For the text-containing cell, return its midpoint in (x, y) coordinate format. 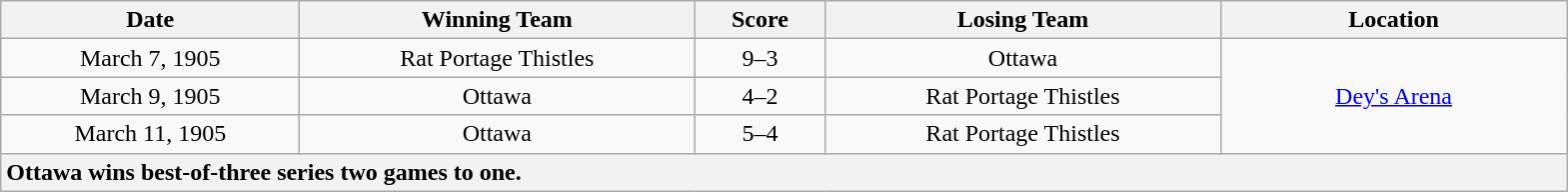
4–2 (760, 96)
Score (760, 20)
Losing Team (1023, 20)
Dey's Arena (1393, 96)
March 9, 1905 (150, 96)
Date (150, 20)
March 11, 1905 (150, 134)
Location (1393, 20)
Ottawa wins best-of-three series two games to one. (784, 172)
9–3 (760, 58)
Winning Team (498, 20)
March 7, 1905 (150, 58)
5–4 (760, 134)
